Provide the [X, Y] coordinate of the cell's center where the given text is located.  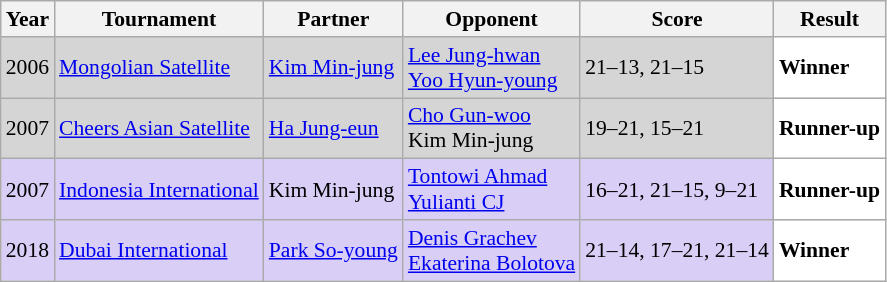
Cho Gun-woo Kim Min-jung [492, 128]
Tournament [159, 19]
21–13, 21–15 [677, 68]
Year [28, 19]
Indonesia International [159, 190]
Partner [334, 19]
Result [830, 19]
Park So-young [334, 250]
21–14, 17–21, 21–14 [677, 250]
2018 [28, 250]
Denis Grachev Ekaterina Bolotova [492, 250]
Ha Jung-eun [334, 128]
16–21, 21–15, 9–21 [677, 190]
Mongolian Satellite [159, 68]
Tontowi Ahmad Yulianti CJ [492, 190]
Score [677, 19]
19–21, 15–21 [677, 128]
Dubai International [159, 250]
Lee Jung-hwan Yoo Hyun-young [492, 68]
2006 [28, 68]
Cheers Asian Satellite [159, 128]
Opponent [492, 19]
